Detect which cell encompasses the target text, then output its (X, Y) center coordinate. 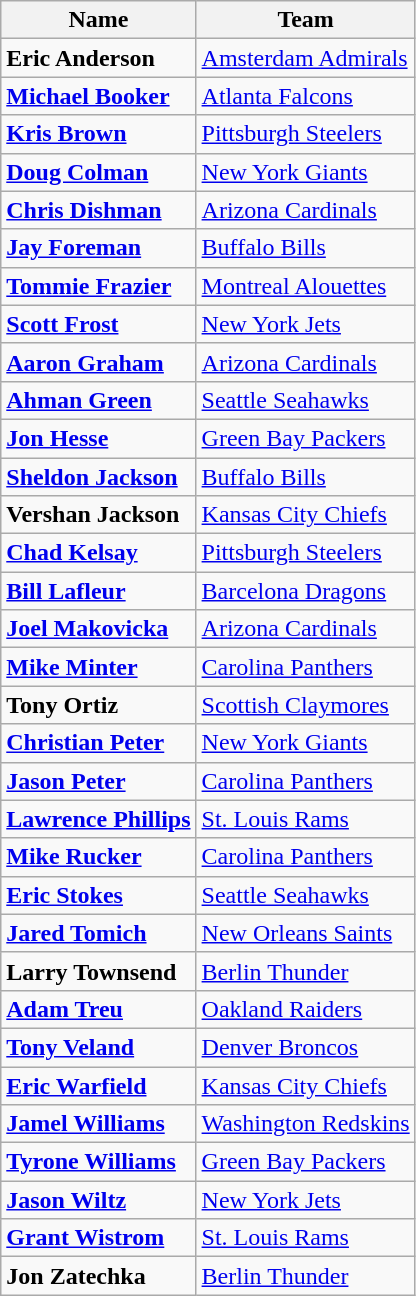
Tommie Frazier (98, 286)
Christian Peter (98, 743)
Barcelona Dragons (306, 591)
Atlanta Falcons (306, 96)
Denver Broncos (306, 1047)
Mike Minter (98, 667)
Sheldon Jackson (98, 477)
Kris Brown (98, 134)
Tony Veland (98, 1047)
Jared Tomich (98, 933)
Eric Anderson (98, 58)
Adam Treu (98, 1009)
Team (306, 20)
Oakland Raiders (306, 1009)
Jason Peter (98, 781)
Eric Stokes (98, 895)
Jason Wiltz (98, 1200)
Lawrence Phillips (98, 819)
Aaron Graham (98, 362)
Scottish Claymores (306, 705)
Chris Dishman (98, 210)
Tyrone Williams (98, 1162)
Amsterdam Admirals (306, 58)
Vershan Jackson (98, 515)
Larry Townsend (98, 971)
Tony Ortiz (98, 705)
Doug Colman (98, 172)
Mike Rucker (98, 857)
Eric Warfield (98, 1085)
Jamel Williams (98, 1124)
Scott Frost (98, 324)
Washington Redskins (306, 1124)
Grant Wistrom (98, 1238)
Bill Lafleur (98, 591)
Ahman Green (98, 400)
Chad Kelsay (98, 553)
Name (98, 20)
Montreal Alouettes (306, 286)
New Orleans Saints (306, 933)
Joel Makovicka (98, 629)
Jon Hesse (98, 438)
Jay Foreman (98, 248)
Jon Zatechka (98, 1276)
Michael Booker (98, 96)
